Return the [X, Y] coordinate for the center point of the cell that contains the specified text.  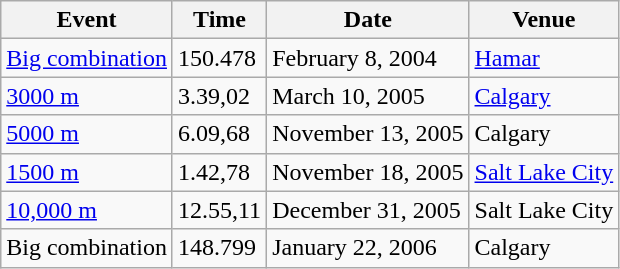
12.55,11 [219, 210]
December 31, 2005 [368, 210]
Time [219, 20]
10,000 m [87, 210]
1.42,78 [219, 172]
3000 m [87, 96]
March 10, 2005 [368, 96]
Event [87, 20]
Date [368, 20]
January 22, 2006 [368, 248]
3.39,02 [219, 96]
Venue [544, 20]
February 8, 2004 [368, 58]
Hamar [544, 58]
6.09,68 [219, 134]
1500 m [87, 172]
148.799 [219, 248]
150.478 [219, 58]
November 18, 2005 [368, 172]
5000 m [87, 134]
November 13, 2005 [368, 134]
